Output the (x, y) coordinate of the center of the cell containing the given text.  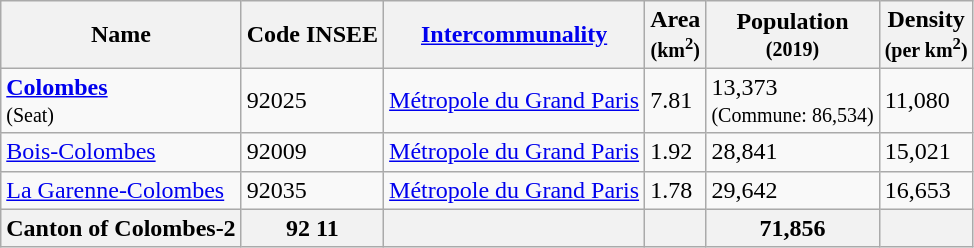
92 11 (312, 228)
92009 (312, 152)
1.92 (676, 152)
Bois-Colombes (121, 152)
Area(km2) (676, 34)
Population(2019) (792, 34)
13,373(Commune: 86,534) (792, 100)
15,021 (926, 152)
Colombes(Seat) (121, 100)
Name (121, 34)
Code INSEE (312, 34)
La Garenne-Colombes (121, 190)
11,080 (926, 100)
Intercommunality (514, 34)
16,653 (926, 190)
92035 (312, 190)
7.81 (676, 100)
Canton of Colombes-2 (121, 228)
1.78 (676, 190)
71,856 (792, 228)
92025 (312, 100)
29,642 (792, 190)
28,841 (792, 152)
Density(per km2) (926, 34)
